Determine the (X, Y) coordinate at the center of the cell enclosing the given text.  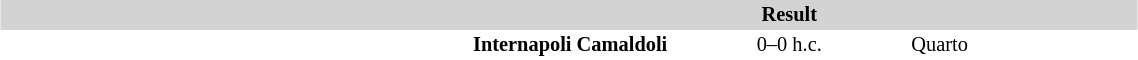
Quarto (1012, 45)
Internapoli Camaldoli (335, 45)
0–0 h.c. (789, 45)
Result (789, 15)
